Pinpoint the cell where the given text exists, returning its [X, Y] midpoint coordinate. 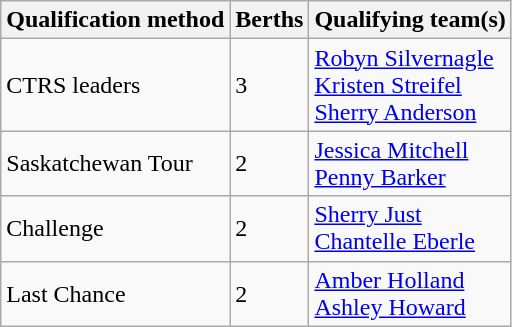
Challenge [116, 228]
Robyn Silvernagle Kristen Streifel Sherry Anderson [410, 85]
Berths [270, 20]
3 [270, 85]
Jessica Mitchell Penny Barker [410, 164]
Saskatchewan Tour [116, 164]
CTRS leaders [116, 85]
Last Chance [116, 294]
Qualification method [116, 20]
Qualifying team(s) [410, 20]
Sherry Just Chantelle Eberle [410, 228]
Amber Holland Ashley Howard [410, 294]
